Scan for the cell matching the given text and deliver its [X, Y] coordinate at center. 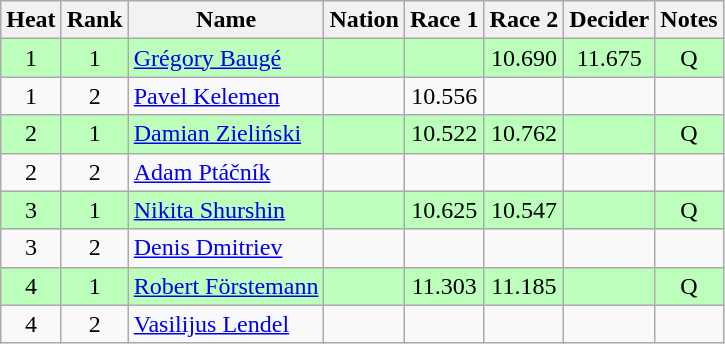
Name [226, 20]
Vasilijus Lendel [226, 324]
Denis Dmitriev [226, 248]
Damian Zieliński [226, 134]
11.303 [444, 286]
Nation [364, 20]
11.675 [610, 58]
Race 2 [524, 20]
Decider [610, 20]
Rank [94, 20]
Race 1 [444, 20]
11.185 [524, 286]
10.556 [444, 96]
10.690 [524, 58]
Heat [31, 20]
10.762 [524, 134]
Notes [689, 20]
10.522 [444, 134]
Adam Ptáčník [226, 172]
Grégory Baugé [226, 58]
Pavel Kelemen [226, 96]
10.547 [524, 210]
10.625 [444, 210]
Nikita Shurshin [226, 210]
Robert Förstemann [226, 286]
